Find where the given text appears and provide that cell's center as [x, y] coordinate. 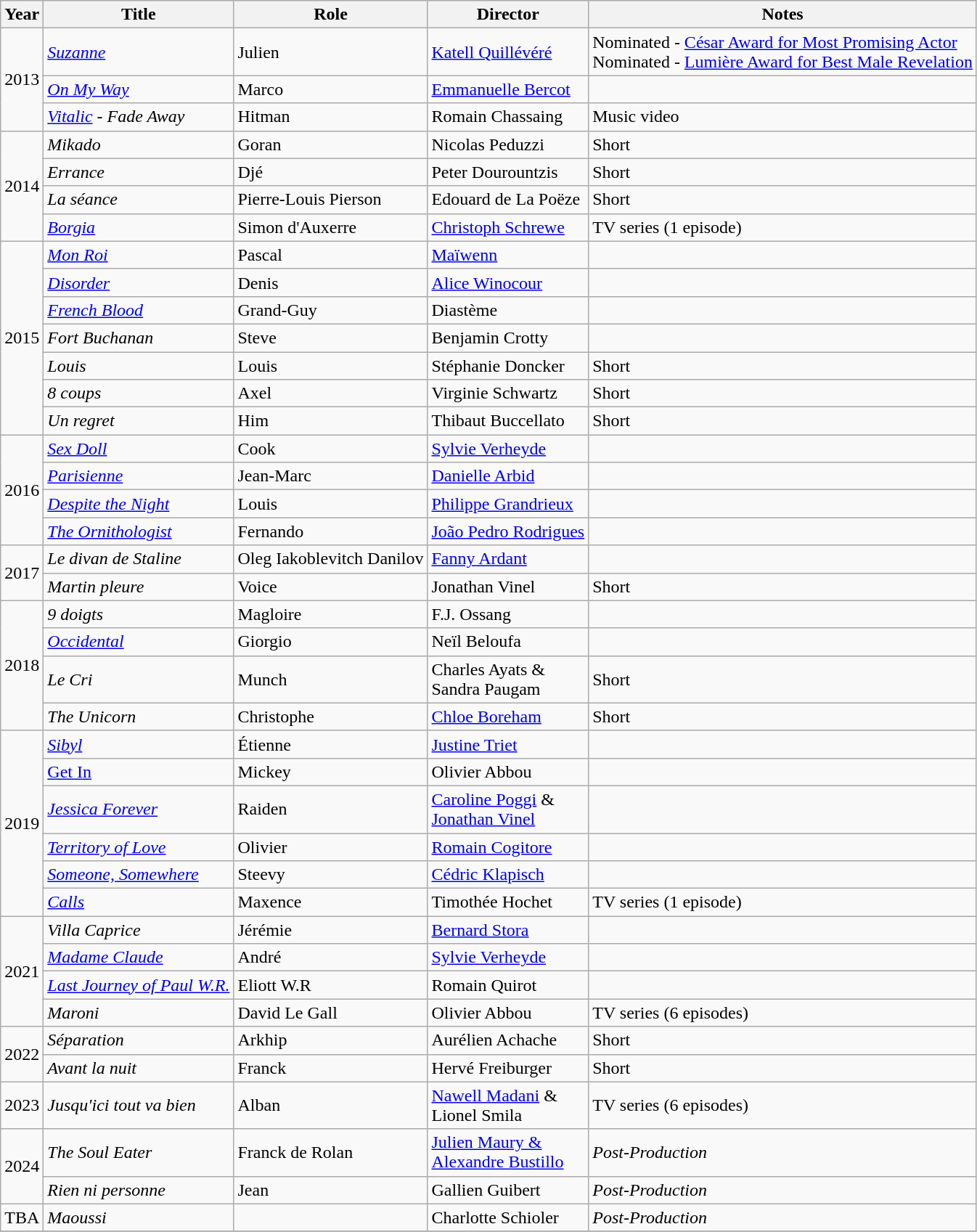
Oleg Iakoblevitch Danilov [331, 559]
La séance [139, 200]
Philippe Grandrieux [508, 504]
Jean-Marc [331, 476]
André [331, 958]
Virginie Schwartz [508, 393]
João Pedro Rodrigues [508, 531]
Edouard de La Poëze [508, 200]
Simon d'Auxerre [331, 227]
Sibyl [139, 744]
Un regret [139, 421]
Christophe [331, 717]
Étienne [331, 744]
2023 [22, 1105]
Despite the Night [139, 504]
Hitman [331, 117]
Thibaut Buccellato [508, 421]
Sex Doll [139, 449]
Charlotte Schioler [508, 1217]
Maïwenn [508, 255]
Someone, Somewhere [139, 875]
Territory of Love [139, 847]
2018 [22, 665]
Romain Chassaing [508, 117]
Séparation [139, 1040]
Parisienne [139, 476]
Nominated - César Award for Most Promising ActorNominated - Lumière Award for Best Male Revelation [782, 52]
Goran [331, 144]
Eliott W.R [331, 985]
Get In [139, 772]
Fanny Ardant [508, 559]
Danielle Arbid [508, 476]
2017 [22, 573]
Benjamin Crotty [508, 338]
Emmanuelle Bercot [508, 89]
Jean [331, 1190]
Maxence [331, 902]
Le Cri [139, 680]
Occidental [139, 642]
Olivier [331, 847]
Axel [331, 393]
Disorder [139, 282]
Franck [331, 1068]
The Unicorn [139, 717]
2021 [22, 971]
Nawell Madani & Lionel Smila [508, 1105]
2024 [22, 1166]
Title [139, 15]
Gallien Guibert [508, 1190]
Fernando [331, 531]
Maroni [139, 1013]
Bernard Stora [508, 930]
2014 [22, 186]
Caroline Poggi & Jonathan Vinel [508, 809]
8 coups [139, 393]
Avant la nuit [139, 1068]
Steevy [331, 875]
Justine Triet [508, 744]
TBA [22, 1217]
Mon Roi [139, 255]
Nicolas Peduzzi [508, 144]
Jonathan Vinel [508, 587]
9 doigts [139, 614]
Suzanne [139, 52]
Jessica Forever [139, 809]
Fort Buchanan [139, 338]
Madame Claude [139, 958]
Le divan de Staline [139, 559]
2016 [22, 490]
Giorgio [331, 642]
2015 [22, 338]
Romain Quirot [508, 985]
2022 [22, 1054]
Director [508, 15]
Role [331, 15]
Calls [139, 902]
Katell Quillévéré [508, 52]
Alban [331, 1105]
Mickey [331, 772]
Aurélien Achache [508, 1040]
Pierre-Louis Pierson [331, 200]
Christoph Schrewe [508, 227]
Timothée Hochet [508, 902]
Stéphanie Doncker [508, 365]
Mikado [139, 144]
Music video [782, 117]
Villa Caprice [139, 930]
Julien Maury & Alexandre Bustillo [508, 1153]
On My Way [139, 89]
Last Journey of Paul W.R. [139, 985]
Marco [331, 89]
Grand-Guy [331, 310]
2013 [22, 80]
David Le Gall [331, 1013]
Him [331, 421]
Pascal [331, 255]
Steve [331, 338]
Hervé Freiburger [508, 1068]
Cédric Klapisch [508, 875]
The Soul Eater [139, 1153]
Neïl Beloufa [508, 642]
Alice Winocour [508, 282]
Rien ni personne [139, 1190]
Magloire [331, 614]
French Blood [139, 310]
Franck de Rolan [331, 1153]
Denis [331, 282]
Julien [331, 52]
Voice [331, 587]
Martin pleure [139, 587]
Cook [331, 449]
Chloe Boreham [508, 717]
Maoussi [139, 1217]
Diastème [508, 310]
Charles Ayats & Sandra Paugam [508, 680]
Borgia [139, 227]
Jérémie [331, 930]
Djé [331, 172]
Raiden [331, 809]
2019 [22, 823]
The Ornithologist [139, 531]
Year [22, 15]
F.J. Ossang [508, 614]
Jusqu'ici tout va bien [139, 1105]
Notes [782, 15]
Munch [331, 680]
Arkhip [331, 1040]
Peter Dourountzis [508, 172]
Errance [139, 172]
Romain Cogitore [508, 847]
Vitalic - Fade Away [139, 117]
